Return (X, Y) of the center of cell containing provided text 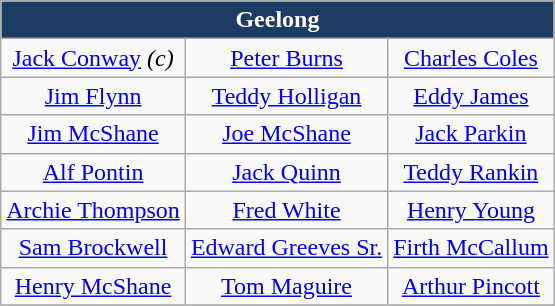
Charles Coles (471, 58)
Eddy James (471, 96)
Geelong (278, 20)
Teddy Rankin (471, 172)
Jim Flynn (94, 96)
Henry McShane (94, 286)
Jack Parkin (471, 134)
Fred White (286, 210)
Jim McShane (94, 134)
Arthur Pincott (471, 286)
Teddy Holligan (286, 96)
Sam Brockwell (94, 248)
Jack Conway (c) (94, 58)
Joe McShane (286, 134)
Peter Burns (286, 58)
Jack Quinn (286, 172)
Alf Pontin (94, 172)
Tom Maguire (286, 286)
Firth McCallum (471, 248)
Archie Thompson (94, 210)
Henry Young (471, 210)
Edward Greeves Sr. (286, 248)
